Capture the cell that displays the provided text and extract its [x, y] central coordinate. 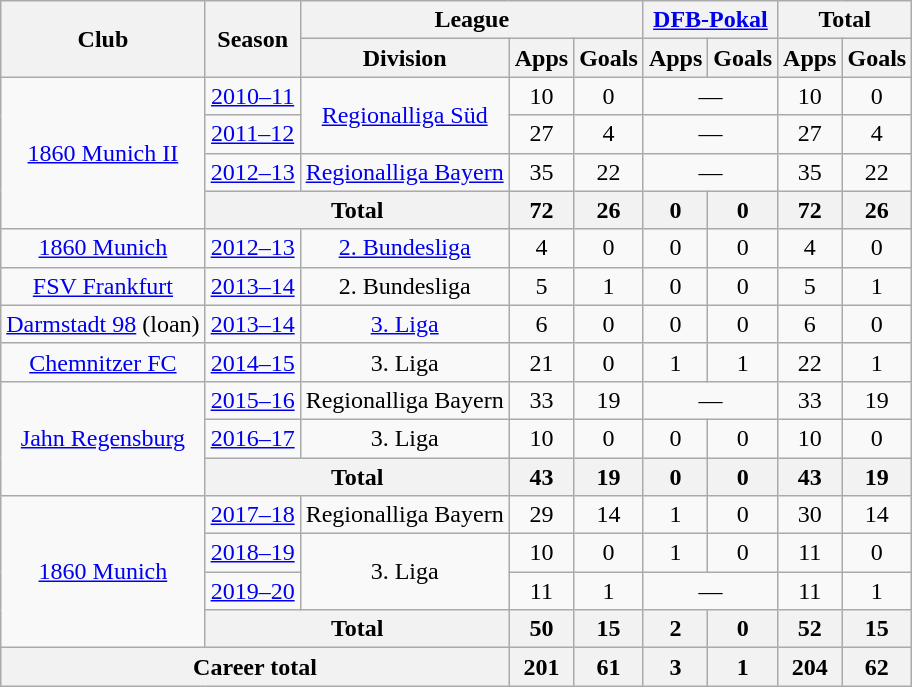
DFB-Pokal [710, 20]
2016–17 [252, 438]
29 [541, 515]
League [472, 20]
Club [103, 39]
201 [541, 667]
2014–15 [252, 362]
1860 Munich II [103, 153]
62 [877, 667]
Darmstadt 98 (loan) [103, 324]
Career total [255, 667]
52 [810, 629]
2018–19 [252, 553]
2 [675, 629]
204 [810, 667]
2019–20 [252, 591]
61 [609, 667]
3 [675, 667]
2017–18 [252, 515]
2011–12 [252, 134]
Regionalliga Süd [404, 115]
Division [404, 58]
Jahn Regensburg [103, 438]
21 [541, 362]
Chemnitzer FC [103, 362]
Season [252, 39]
2015–16 [252, 400]
2010–11 [252, 96]
30 [810, 515]
50 [541, 629]
FSV Frankfurt [103, 286]
